Capture the cell that displays the provided text and extract its (x, y) central coordinate. 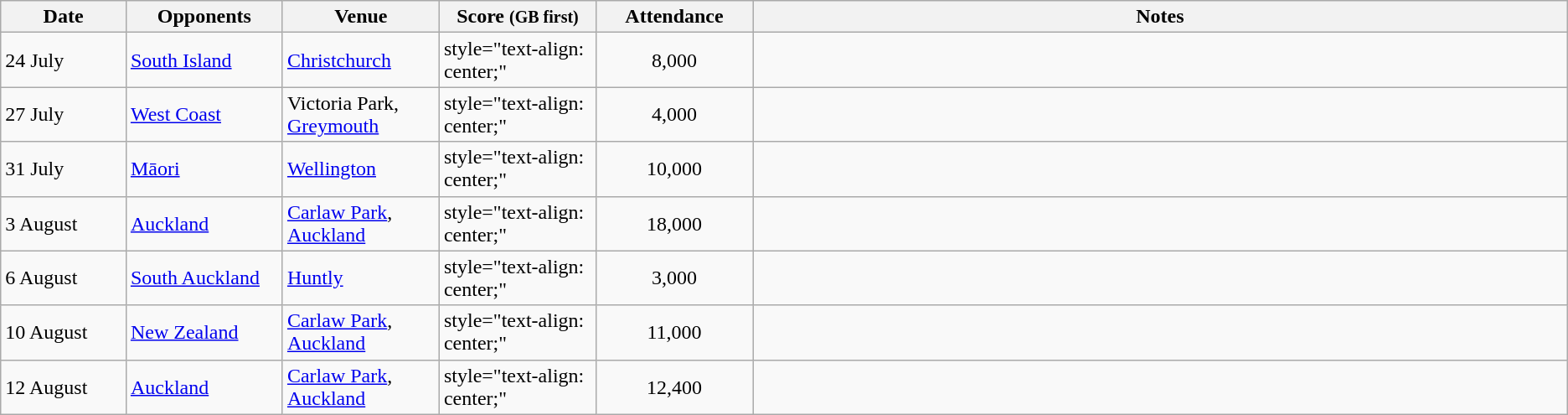
Māori (204, 169)
New Zealand (204, 332)
4,000 (673, 114)
24 July (64, 60)
12 August (64, 387)
27 July (64, 114)
8,000 (673, 60)
Attendance (673, 17)
12,400 (673, 387)
3 August (64, 223)
10,000 (673, 169)
18,000 (673, 223)
3,000 (673, 278)
11,000 (673, 332)
South Auckland (204, 278)
Wellington (360, 169)
Date (64, 17)
Victoria Park, Greymouth (360, 114)
Venue (360, 17)
6 August (64, 278)
Christchurch (360, 60)
Opponents (204, 17)
West Coast (204, 114)
Notes (1159, 17)
10 August (64, 332)
South Island (204, 60)
Score (GB first) (518, 17)
31 July (64, 169)
Huntly (360, 278)
